Determine the (X, Y) coordinate at the center of the cell enclosing the given text.  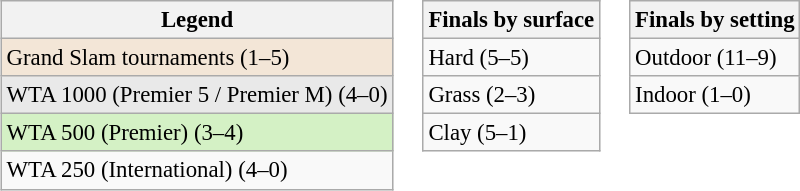
Outdoor (11–9) (715, 58)
Finals by setting (715, 20)
WTA 250 (International) (4–0) (197, 170)
Grand Slam tournaments (1–5) (197, 58)
WTA 1000 (Premier 5 / Premier M) (4–0) (197, 95)
Clay (5–1) (511, 133)
Grass (2–3) (511, 95)
Legend (197, 20)
WTA 500 (Premier) (3–4) (197, 133)
Hard (5–5) (511, 58)
Finals by surface (511, 20)
Indoor (1–0) (715, 95)
